Output the [X, Y] coordinate of the center of the cell containing the given text.  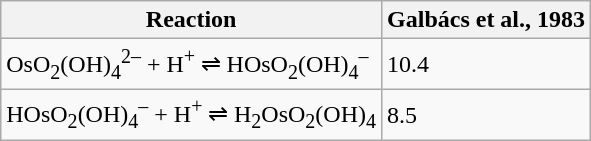
OsO2(OH)42– + H+ ⇌ HOsO2(OH)4– [192, 64]
10.4 [486, 64]
Galbács et al., 1983 [486, 20]
8.5 [486, 116]
HOsO2(OH)4– + H+ ⇌ H2OsO2(OH)4 [192, 116]
Reaction [192, 20]
